Search for the cell housing the specified text and yield its (X, Y) center coordinate. 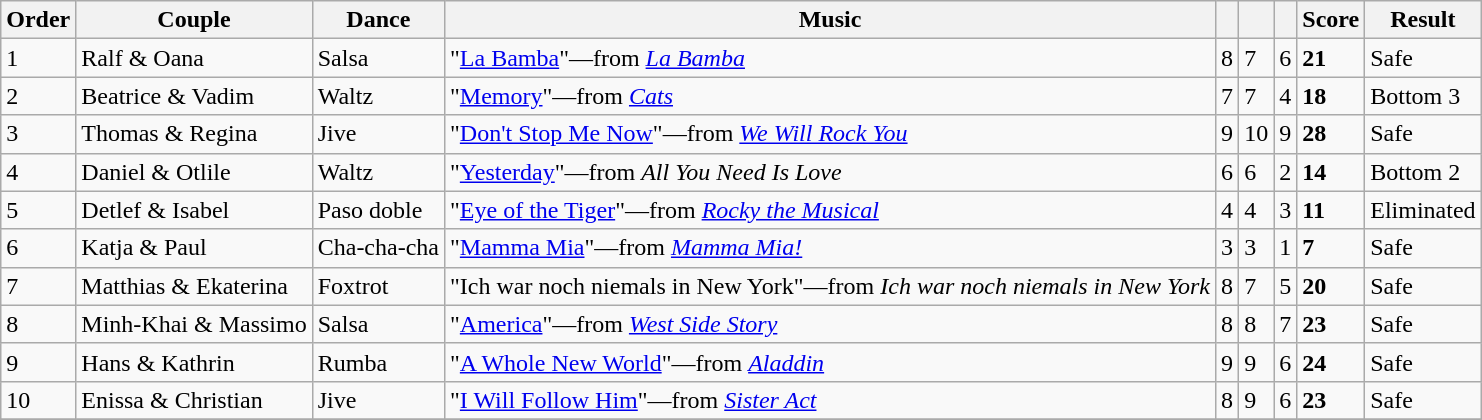
"Yesterday"—from All You Need Is Love (830, 172)
"America"—from West Side Story (830, 324)
Foxtrot (378, 286)
Beatrice & Vadim (194, 96)
Ralf & Oana (194, 58)
Cha-cha-cha (378, 248)
"Ich war noch niemals in New York"—from Ich war noch niemals in New York (830, 286)
Hans & Kathrin (194, 362)
Paso doble (378, 210)
"Don't Stop Me Now"—from We Will Rock You (830, 134)
Detlef & Isabel (194, 210)
"Eye of the Tiger"—from Rocky the Musical (830, 210)
Eliminated (1423, 210)
Thomas & Regina (194, 134)
Bottom 2 (1423, 172)
"A Whole New World"—from Aladdin (830, 362)
"Memory"—from Cats (830, 96)
Katja & Paul (194, 248)
Minh-Khai & Massimo (194, 324)
Enissa & Christian (194, 400)
Music (830, 20)
28 (1331, 134)
Bottom 3 (1423, 96)
Daniel & Otlile (194, 172)
20 (1331, 286)
Couple (194, 20)
14 (1331, 172)
Dance (378, 20)
"La Bamba"—from La Bamba (830, 58)
Order (38, 20)
Result (1423, 20)
Matthias & Ekaterina (194, 286)
11 (1331, 210)
18 (1331, 96)
21 (1331, 58)
24 (1331, 362)
Rumba (378, 362)
"Mamma Mia"—from Mamma Mia! (830, 248)
Score (1331, 20)
"I Will Follow Him"—from Sister Act (830, 400)
